Determine the (X, Y) coordinate at the center of the cell enclosing the given text.  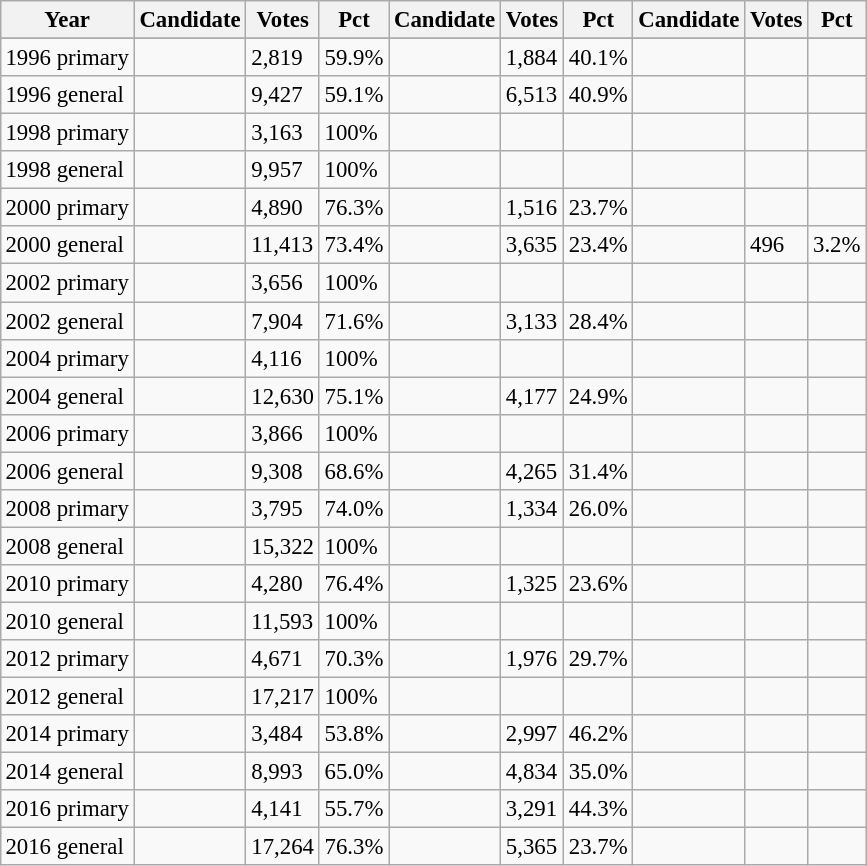
59.9% (354, 57)
4,177 (532, 396)
76.4% (354, 584)
2014 general (67, 772)
11,593 (282, 621)
3,163 (282, 133)
59.1% (354, 95)
31.4% (598, 471)
71.6% (354, 321)
2006 primary (67, 433)
9,957 (282, 170)
28.4% (598, 321)
44.3% (598, 809)
8,993 (282, 772)
2016 general (67, 847)
2,997 (532, 734)
3,291 (532, 809)
35.0% (598, 772)
2016 primary (67, 809)
1998 general (67, 170)
3,484 (282, 734)
3,795 (282, 508)
6,513 (532, 95)
15,322 (282, 546)
2002 general (67, 321)
11,413 (282, 245)
2008 primary (67, 508)
12,630 (282, 396)
3.2% (837, 245)
1,976 (532, 659)
9,308 (282, 471)
29.7% (598, 659)
4,671 (282, 659)
2010 primary (67, 584)
2012 primary (67, 659)
2008 general (67, 546)
5,365 (532, 847)
9,427 (282, 95)
26.0% (598, 508)
2000 primary (67, 208)
4,116 (282, 358)
1996 primary (67, 57)
68.6% (354, 471)
3,133 (532, 321)
2,819 (282, 57)
1,884 (532, 57)
70.3% (354, 659)
74.0% (354, 508)
2012 general (67, 696)
23.4% (598, 245)
496 (776, 245)
1996 general (67, 95)
53.8% (354, 734)
17,264 (282, 847)
4,265 (532, 471)
40.9% (598, 95)
7,904 (282, 321)
4,834 (532, 772)
2004 primary (67, 358)
73.4% (354, 245)
55.7% (354, 809)
2004 general (67, 396)
3,866 (282, 433)
75.1% (354, 396)
40.1% (598, 57)
1,516 (532, 208)
2014 primary (67, 734)
4,141 (282, 809)
Year (67, 20)
17,217 (282, 696)
46.2% (598, 734)
23.6% (598, 584)
24.9% (598, 396)
65.0% (354, 772)
4,890 (282, 208)
3,635 (532, 245)
1,334 (532, 508)
2000 general (67, 245)
4,280 (282, 584)
1,325 (532, 584)
2006 general (67, 471)
1998 primary (67, 133)
3,656 (282, 283)
2002 primary (67, 283)
2010 general (67, 621)
